Determine the (x, y) coordinate at the center of the cell enclosing the given text.  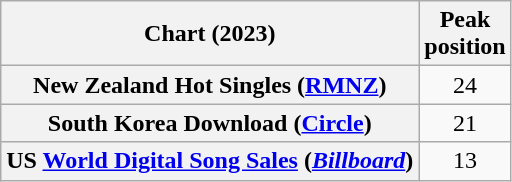
South Korea Download (Circle) (210, 123)
24 (465, 85)
US World Digital Song Sales (Billboard) (210, 161)
Peakposition (465, 34)
New Zealand Hot Singles (RMNZ) (210, 85)
13 (465, 161)
Chart (2023) (210, 34)
21 (465, 123)
